Find where the given text appears and provide that cell's center as [x, y] coordinate. 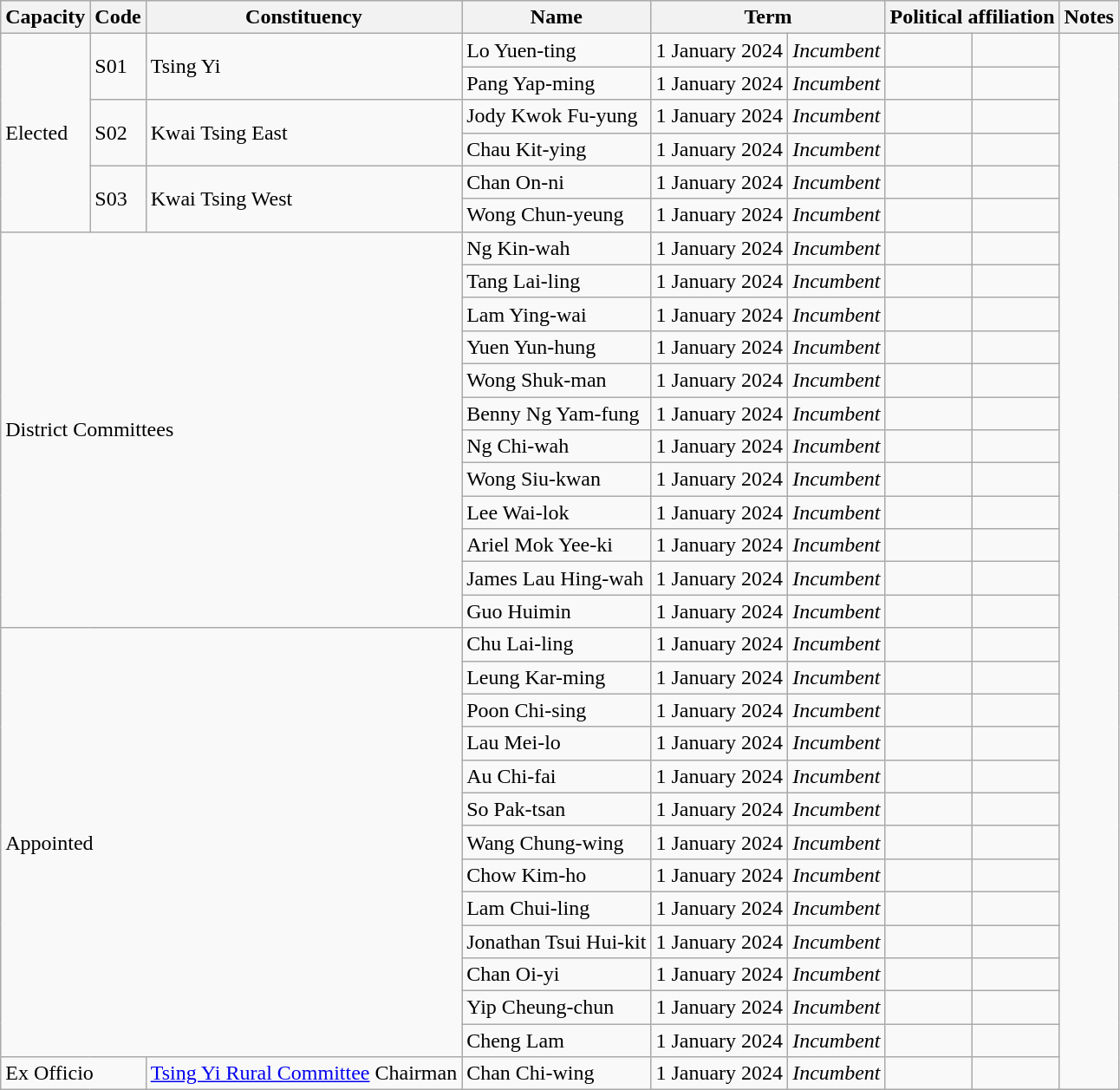
Constituency [303, 17]
Kwai Tsing West [303, 199]
Chu Lai-ling [557, 644]
Cheng Lam [557, 1041]
Guo Huimin [557, 611]
So Pak-tsan [557, 809]
S02 [118, 133]
Chau Kit-ying [557, 149]
Chan Oi-yi [557, 975]
District Committees [231, 430]
Tang Lai-ling [557, 281]
Wong Shuk-man [557, 380]
Lam Chui-ling [557, 908]
Appointed [231, 843]
Yip Cheung-chun [557, 1008]
S01 [118, 67]
Political affiliation [973, 17]
Au Chi-fai [557, 776]
Lam Ying-wai [557, 314]
Notes [1089, 17]
Chow Kim-ho [557, 875]
Wang Chung-wing [557, 842]
Ng Kin-wah [557, 248]
Elected [45, 133]
James Lau Hing-wah [557, 578]
Kwai Tsing East [303, 133]
Term [768, 17]
Pang Yap-ming [557, 83]
Tsing Yi [303, 67]
Ng Chi-wah [557, 447]
Jonathan Tsui Hui-kit [557, 941]
Leung Kar-ming [557, 677]
Lau Mei-lo [557, 743]
Tsing Yi Rural Committee Chairman [303, 1074]
Lo Yuen-ting [557, 50]
S03 [118, 199]
Jody Kwok Fu-yung [557, 116]
Yuen Yun-hung [557, 347]
Chan Chi-wing [557, 1074]
Ariel Mok Yee-ki [557, 545]
Chan On-ni [557, 182]
Name [557, 17]
Wong Siu-kwan [557, 480]
Capacity [45, 17]
Benny Ng Yam-fung [557, 414]
Lee Wai-lok [557, 512]
Code [118, 17]
Wong Chun-yeung [557, 215]
Ex Officio [73, 1074]
Poon Chi-sing [557, 710]
